Output the (x, y) coordinate of the center of the cell containing the given text.  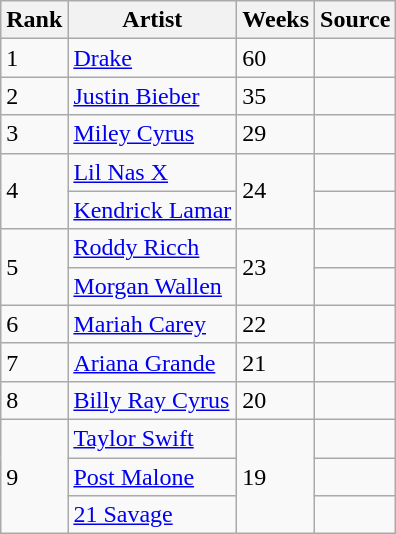
Billy Ray Cyrus (152, 400)
Mariah Carey (152, 324)
Taylor Swift (152, 438)
35 (276, 96)
Post Malone (152, 477)
60 (276, 58)
1 (34, 58)
Rank (34, 20)
21 Savage (152, 515)
7 (34, 362)
Drake (152, 58)
Ariana Grande (152, 362)
3 (34, 134)
Source (356, 20)
23 (276, 267)
Lil Nas X (152, 172)
Miley Cyrus (152, 134)
Justin Bieber (152, 96)
20 (276, 400)
Artist (152, 20)
21 (276, 362)
Roddy Ricch (152, 248)
6 (34, 324)
29 (276, 134)
8 (34, 400)
22 (276, 324)
24 (276, 191)
Morgan Wallen (152, 286)
5 (34, 267)
Weeks (276, 20)
Kendrick Lamar (152, 210)
2 (34, 96)
19 (276, 476)
4 (34, 191)
9 (34, 476)
